Scan for the cell matching the given text and deliver its [x, y] coordinate at center. 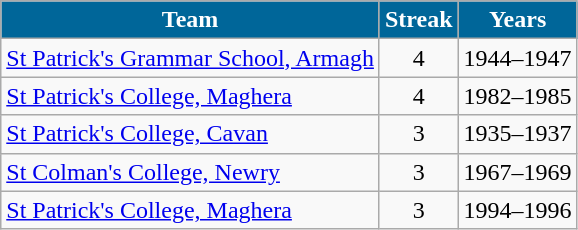
St Patrick's Grammar School, Armagh [190, 58]
Years [518, 20]
St Patrick's College, Cavan [190, 134]
Team [190, 20]
1967–1969 [518, 172]
1994–1996 [518, 210]
1982–1985 [518, 96]
St Colman's College, Newry [190, 172]
Streak [418, 20]
1944–1947 [518, 58]
1935–1937 [518, 134]
